Capture the cell that displays the provided text and extract its (x, y) central coordinate. 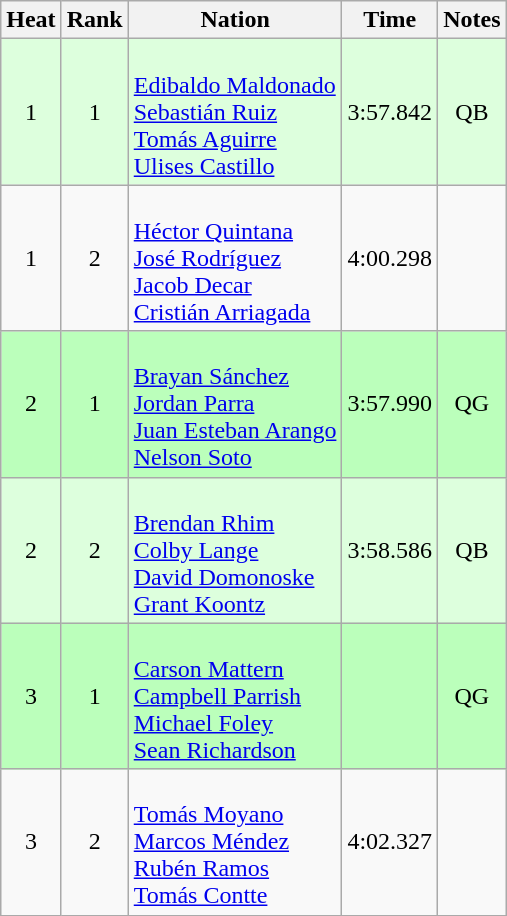
Rank (94, 20)
Tomás MoyanoMarcos MéndezRubén RamosTomás Contte (235, 842)
Carson MatternCampbell ParrishMichael FoleySean Richardson (235, 696)
Brayan SánchezJordan ParraJuan Esteban ArangoNelson Soto (235, 404)
Héctor QuintanaJosé RodríguezJacob DecarCristián Arriagada (235, 258)
4:02.327 (390, 842)
Edibaldo MaldonadoSebastián RuizTomás AguirreUlises Castillo (235, 112)
Brendan RhimColby LangeDavid DomonoskeGrant Koontz (235, 550)
3:58.586 (390, 550)
Time (390, 20)
4:00.298 (390, 258)
3:57.842 (390, 112)
Notes (472, 20)
Heat (31, 20)
3:57.990 (390, 404)
Nation (235, 20)
